Locate the cell with the specified text and output its (x, y) center coordinate. 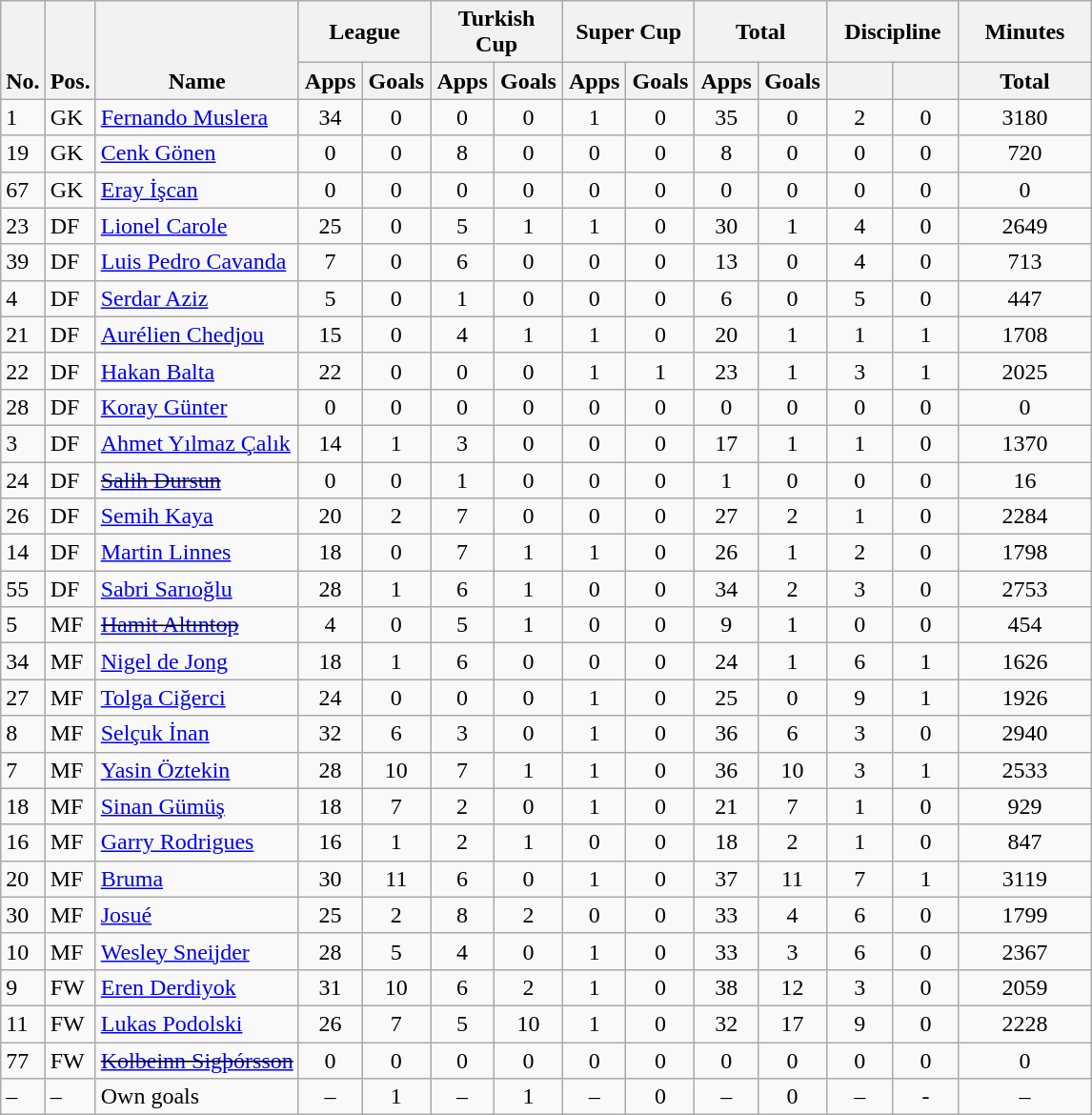
Kolbeinn Sigþórsson (196, 1061)
929 (1025, 806)
12 (792, 987)
Aurélien Chedjou (196, 334)
Sabri Sarıoğlu (196, 589)
2649 (1025, 226)
Luis Pedro Cavanda (196, 262)
15 (330, 334)
Salih Dursun (196, 479)
Selçuk İnan (196, 734)
13 (726, 262)
847 (1025, 842)
Fernando Muslera (196, 117)
2753 (1025, 589)
Yasin Öztekin (196, 770)
Ahmet Yılmaz Çalık (196, 443)
League (364, 32)
2228 (1025, 1024)
Serdar Aziz (196, 298)
Koray Günter (196, 407)
3119 (1025, 879)
Hamit Altıntop (196, 625)
Hakan Balta (196, 371)
Lukas Podolski (196, 1024)
77 (23, 1061)
31 (330, 987)
Martin Linnes (196, 553)
3180 (1025, 117)
Semih Kaya (196, 517)
19 (23, 153)
Minutes (1025, 32)
Turkish Cup (497, 32)
Josué (196, 915)
- (926, 1097)
1626 (1025, 661)
2533 (1025, 770)
Eray İşcan (196, 190)
1799 (1025, 915)
Discipline (894, 32)
Name (196, 50)
38 (726, 987)
2059 (1025, 987)
35 (726, 117)
Tolga Ciğerci (196, 698)
447 (1025, 298)
720 (1025, 153)
1708 (1025, 334)
1798 (1025, 553)
67 (23, 190)
55 (23, 589)
37 (726, 879)
Sinan Gümüş (196, 806)
Wesley Sneijder (196, 951)
454 (1025, 625)
Pos. (71, 50)
2367 (1025, 951)
2025 (1025, 371)
Eren Derdiyok (196, 987)
2284 (1025, 517)
39 (23, 262)
Nigel de Jong (196, 661)
1370 (1025, 443)
Garry Rodrigues (196, 842)
Super Cup (629, 32)
Lionel Carole (196, 226)
1926 (1025, 698)
713 (1025, 262)
No. (23, 50)
Own goals (196, 1097)
Cenk Gönen (196, 153)
2940 (1025, 734)
Bruma (196, 879)
